Find where the given text appears and provide that cell's center as [X, Y] coordinate. 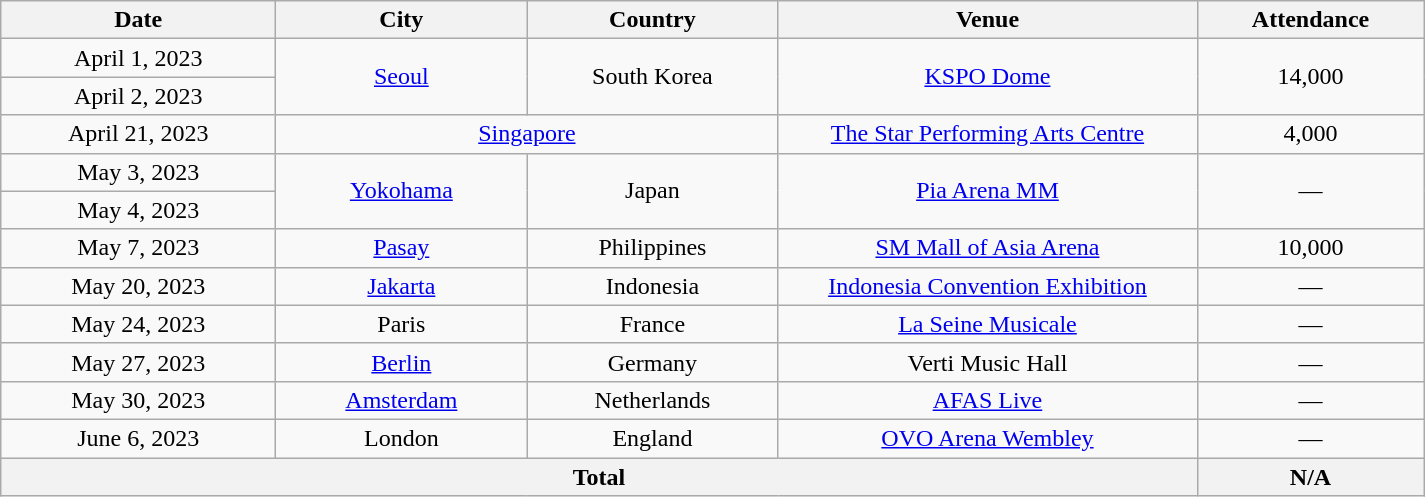
May 7, 2023 [138, 248]
Pasay [402, 248]
Paris [402, 324]
Amsterdam [402, 400]
OVO Arena Wembley [988, 438]
Country [652, 20]
June 6, 2023 [138, 438]
May 24, 2023 [138, 324]
Japan [652, 191]
Yokohama [402, 191]
Jakarta [402, 286]
France [652, 324]
Philippines [652, 248]
May 27, 2023 [138, 362]
10,000 [1310, 248]
SM Mall of Asia Arena [988, 248]
May 30, 2023 [138, 400]
City [402, 20]
AFAS Live [988, 400]
Venue [988, 20]
Total [599, 477]
Berlin [402, 362]
Verti Music Hall [988, 362]
The Star Performing Arts Centre [988, 134]
KSPO Dome [988, 77]
April 2, 2023 [138, 96]
Date [138, 20]
Indonesia [652, 286]
May 20, 2023 [138, 286]
April 1, 2023 [138, 58]
May 4, 2023 [138, 210]
Attendance [1310, 20]
Pia Arena MM [988, 191]
May 3, 2023 [138, 172]
4,000 [1310, 134]
Singapore [527, 134]
Indonesia Convention Exhibition [988, 286]
N/A [1310, 477]
England [652, 438]
South Korea [652, 77]
London [402, 438]
April 21, 2023 [138, 134]
14,000 [1310, 77]
Seoul [402, 77]
Germany [652, 362]
Netherlands [652, 400]
La Seine Musicale [988, 324]
